Return (X, Y) of the center of cell containing provided text 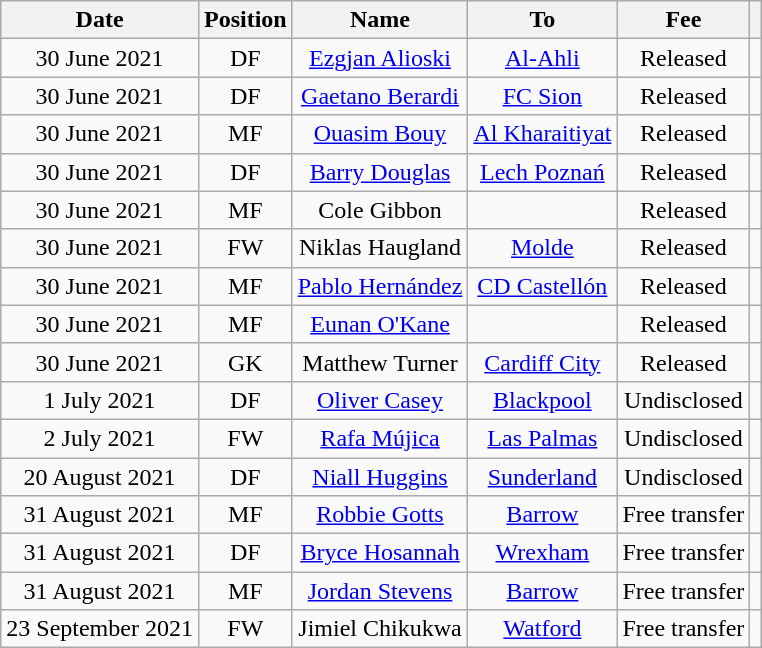
Wrexham (542, 553)
1 July 2021 (100, 400)
Watford (542, 629)
Cole Gibbon (380, 210)
Al-Ahli (542, 58)
Lech Poznań (542, 172)
2 July 2021 (100, 438)
CD Castellón (542, 286)
Al Kharaitiyat (542, 134)
Blackpool (542, 400)
FC Sion (542, 96)
Fee (684, 20)
Robbie Gotts (380, 515)
Las Palmas (542, 438)
Pablo Hernández (380, 286)
Niklas Haugland (380, 248)
Rafa Mújica (380, 438)
Barry Douglas (380, 172)
Niall Huggins (380, 477)
Ezgjan Alioski (380, 58)
Position (245, 20)
20 August 2021 (100, 477)
Gaetano Berardi (380, 96)
Name (380, 20)
Bryce Hosannah (380, 553)
Cardiff City (542, 362)
Molde (542, 248)
Ouasim Bouy (380, 134)
Matthew Turner (380, 362)
23 September 2021 (100, 629)
Oliver Casey (380, 400)
Eunan O'Kane (380, 324)
Jimiel Chikukwa (380, 629)
GK (245, 362)
Date (100, 20)
To (542, 20)
Sunderland (542, 477)
Jordan Stevens (380, 591)
